Capture the cell that displays the provided text and extract its (x, y) central coordinate. 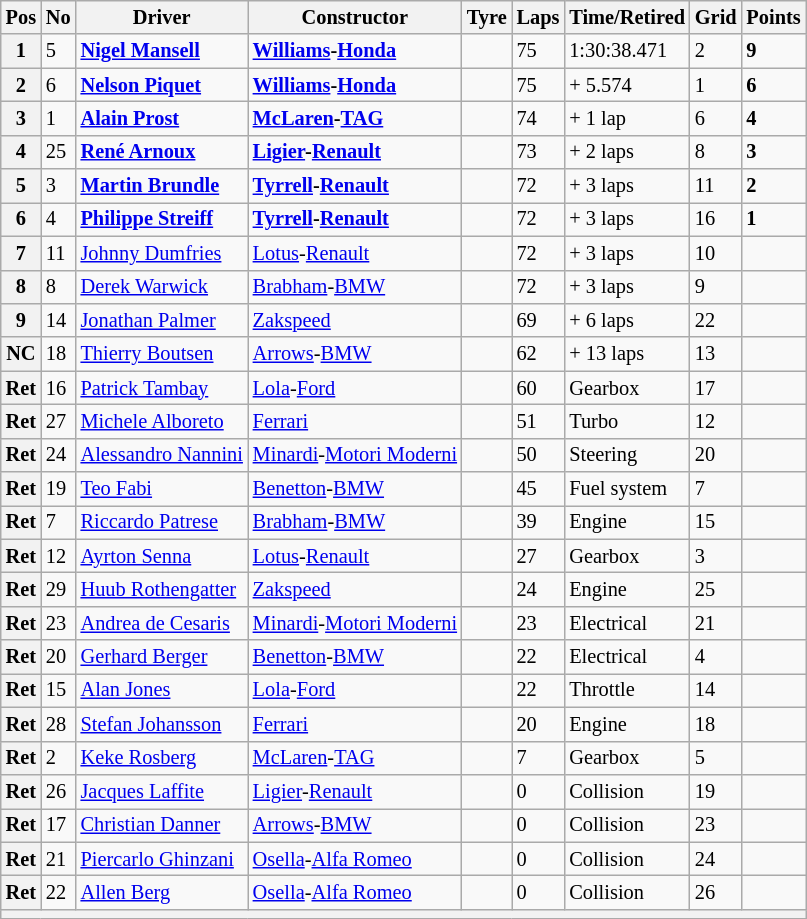
+ 13 laps (627, 354)
Patrick Tambay (162, 388)
50 (538, 455)
Jonathan Palmer (162, 320)
29 (58, 589)
Michele Alboreto (162, 421)
Thierry Boutsen (162, 354)
Pos (21, 17)
Gerhard Berger (162, 657)
Laps (538, 17)
Throttle (627, 690)
Nelson Piquet (162, 85)
Nigel Mansell (162, 51)
Steering (627, 455)
Ayrton Senna (162, 556)
60 (538, 388)
Johnny Dumfries (162, 253)
NC (21, 354)
Constructor (355, 17)
Huub Rothengatter (162, 589)
73 (538, 152)
51 (538, 421)
Derek Warwick (162, 287)
Keke Rosberg (162, 758)
13 (716, 354)
+ 1 lap (627, 118)
Fuel system (627, 489)
Turbo (627, 421)
1:30:38.471 (627, 51)
Jacques Laffite (162, 791)
Riccardo Patrese (162, 522)
+ 6 laps (627, 320)
69 (538, 320)
Christian Danner (162, 825)
Alain Prost (162, 118)
René Arnoux (162, 152)
Andrea de Cesaris (162, 623)
Allen Berg (162, 892)
10 (716, 253)
62 (538, 354)
Grid (716, 17)
Teo Fabi (162, 489)
Driver (162, 17)
Philippe Streiff (162, 219)
Tyre (487, 17)
Alan Jones (162, 690)
Martin Brundle (162, 186)
74 (538, 118)
Alessandro Nannini (162, 455)
+ 2 laps (627, 152)
Time/Retired (627, 17)
Stefan Johansson (162, 724)
45 (538, 489)
Piercarlo Ghinzani (162, 859)
39 (538, 522)
+ 5.574 (627, 85)
No (58, 17)
28 (58, 724)
Points (773, 17)
